Return the [X, Y] coordinate for the center point of the cell that contains the specified text.  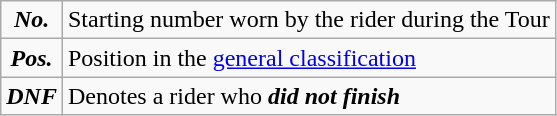
Denotes a rider who did not finish [308, 96]
Starting number worn by the rider during the Tour [308, 20]
Pos. [32, 58]
Position in the general classification [308, 58]
DNF [32, 96]
No. [32, 20]
